Locate the cell with the specified text and output its [X, Y] center coordinate. 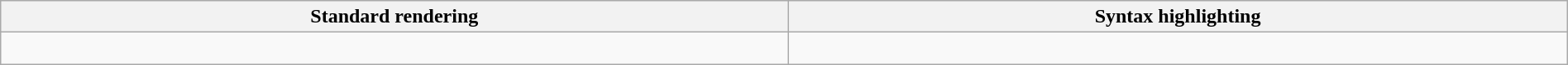
Standard rendering [394, 17]
Syntax highlighting [1178, 17]
